Find where the given text appears and provide that cell's center as [X, Y] coordinate. 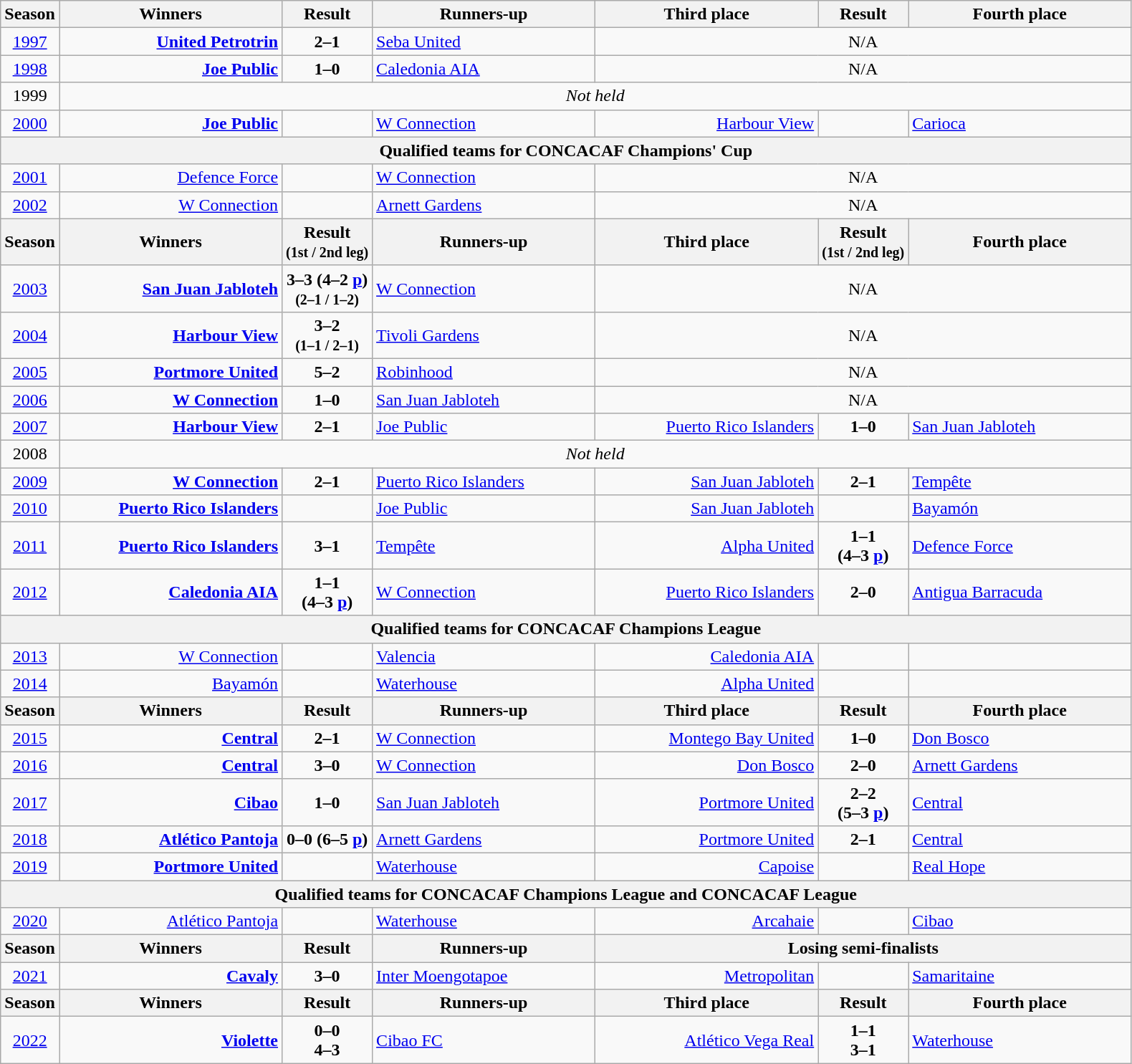
Cibao FC [484, 1040]
Losing semi-finalists [863, 949]
2019 [30, 866]
Qualified teams for CONCACAF Champions League [566, 629]
2008 [30, 454]
0–0 (6–5 p) [327, 839]
Atlético Vega Real [706, 1040]
2005 [30, 372]
1997 [30, 42]
1998 [30, 69]
3–3 (4–2 p)(2–1 / 1–2) [327, 288]
Valencia [484, 656]
Arcahaie [706, 921]
Capoise [706, 866]
2014 [30, 684]
0–0 4–3 [327, 1040]
2002 [30, 205]
Samaritaine [1020, 976]
Real Hope [1020, 866]
3–1 [327, 546]
Tivoli Gardens [484, 335]
2022 [30, 1040]
Antigua Barracuda [1020, 592]
5–2 [327, 372]
2012 [30, 592]
2–2 (5–3 p) [863, 802]
2006 [30, 399]
2021 [30, 976]
Cavaly [171, 976]
Inter Moengotapoe [484, 976]
Qualified teams for CONCACAF Champions' Cup [566, 150]
2003 [30, 288]
Montego Bay United [706, 738]
Qualified teams for CONCACAF Champions League and CONCACAF League [566, 893]
Robinhood [484, 372]
United Petrotrin [171, 42]
2017 [30, 802]
2016 [30, 765]
Violette [171, 1040]
1999 [30, 96]
1–1 3–1 [863, 1040]
2015 [30, 738]
2007 [30, 427]
2020 [30, 921]
Carioca [1020, 123]
2000 [30, 123]
2011 [30, 546]
2010 [30, 509]
2001 [30, 178]
Metropolitan [706, 976]
2009 [30, 481]
Seba United [484, 42]
2004 [30, 335]
3–2(1–1 / 2–1) [327, 335]
2018 [30, 839]
2013 [30, 656]
